Determine the (x, y) coordinate at the center of the cell enclosing the given text.  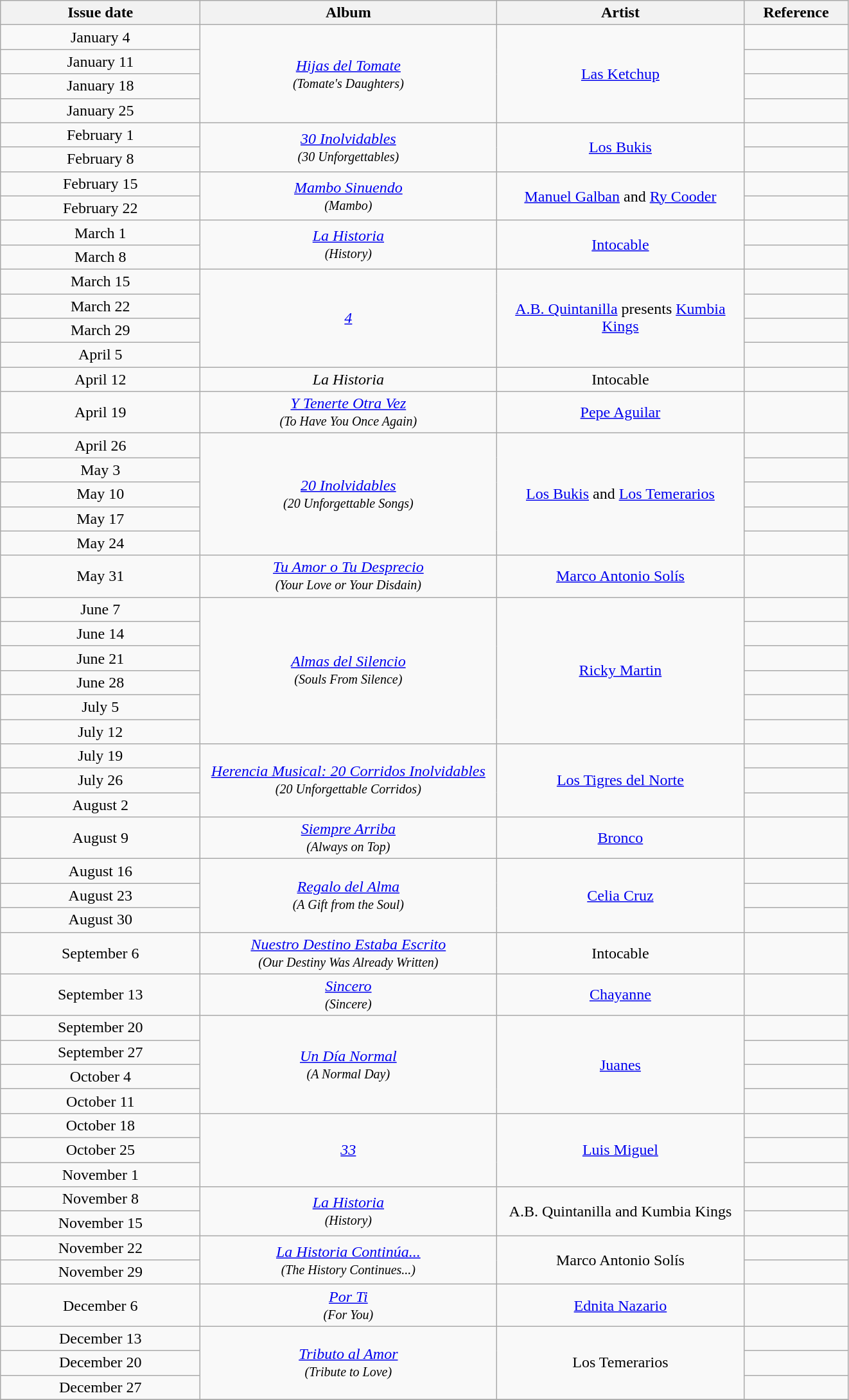
Album (348, 13)
Hijas del Tomate(Tomate's Daughters) (348, 74)
La Historia (348, 379)
December 6 (100, 1306)
4 (348, 318)
October 18 (100, 1125)
November 15 (100, 1223)
November 1 (100, 1174)
December 27 (100, 1387)
May 31 (100, 576)
La Historia Continúa... (The History Continues...) (348, 1260)
Celia Cruz (620, 895)
May 17 (100, 519)
October 11 (100, 1101)
Los Bukis (620, 147)
A.B. Quintanilla presents Kumbia Kings (620, 318)
July 19 (100, 756)
January 18 (100, 86)
Manuel Galban and Ry Cooder (620, 196)
March 22 (100, 306)
February 22 (100, 208)
March 15 (100, 281)
May 24 (100, 543)
February 1 (100, 135)
October 4 (100, 1076)
September 13 (100, 995)
20 Inolvidables(20 Unforgettable Songs) (348, 494)
Tributo al Amor (Tribute to Love) (348, 1363)
Un Día Normal(A Normal Day) (348, 1064)
Siempre Arriba (Always on Top) (348, 838)
May 10 (100, 494)
March 29 (100, 331)
June 21 (100, 658)
May 3 (100, 470)
April 26 (100, 445)
December 20 (100, 1363)
July 5 (100, 707)
Issue date (100, 13)
January 11 (100, 62)
Los Tigres del Norte (620, 781)
30 Inolvidables (30 Unforgettables) (348, 147)
August 23 (100, 895)
33 (348, 1150)
April 19 (100, 412)
Mambo Sinuendo (Mambo) (348, 196)
Bronco (620, 838)
Herencia Musical: 20 Corridos Inolvidables(20 Unforgettable Corridos) (348, 781)
June 14 (100, 634)
Artist (620, 13)
Tu Amor o Tu Desprecio(Your Love or Your Disdain) (348, 576)
February 15 (100, 184)
Chayanne (620, 995)
March 8 (100, 257)
Reference (796, 13)
Sincero (Sincere) (348, 995)
Por Ti (For You) (348, 1306)
January 25 (100, 110)
Los Bukis and Los Temerarios (620, 494)
June 7 (100, 609)
February 8 (100, 159)
Ricky Martin (620, 670)
Juanes (620, 1064)
April 12 (100, 379)
Regalo del Alma (A Gift from the Soul) (348, 895)
Almas del Silencio(Souls From Silence) (348, 670)
November 22 (100, 1248)
November 8 (100, 1199)
September 20 (100, 1028)
March 1 (100, 232)
Luis Miguel (620, 1150)
Y Tenerte Otra Vez(To Have You Once Again) (348, 412)
April 5 (100, 355)
September 6 (100, 953)
August 2 (100, 805)
October 25 (100, 1150)
Pepe Aguilar (620, 412)
January 4 (100, 37)
November 29 (100, 1272)
June 28 (100, 682)
August 9 (100, 838)
Las Ketchup (620, 74)
July 26 (100, 781)
July 12 (100, 731)
A.B. Quintanilla and Kumbia Kings (620, 1211)
August 30 (100, 920)
Ednita Nazario (620, 1306)
Los Temerarios (620, 1363)
August 16 (100, 871)
September 27 (100, 1052)
December 13 (100, 1338)
Nuestro Destino Estaba Escrito (Our Destiny Was Already Written) (348, 953)
